Output the [x, y] coordinate of the center of the cell containing the given text.  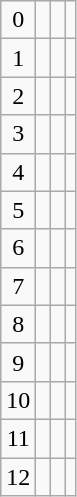
1 [18, 58]
4 [18, 172]
10 [18, 400]
6 [18, 248]
9 [18, 362]
8 [18, 324]
5 [18, 210]
2 [18, 96]
0 [18, 20]
12 [18, 477]
3 [18, 134]
7 [18, 286]
11 [18, 438]
